From the cell containing the given text, extract its center point as (X, Y) coordinate. 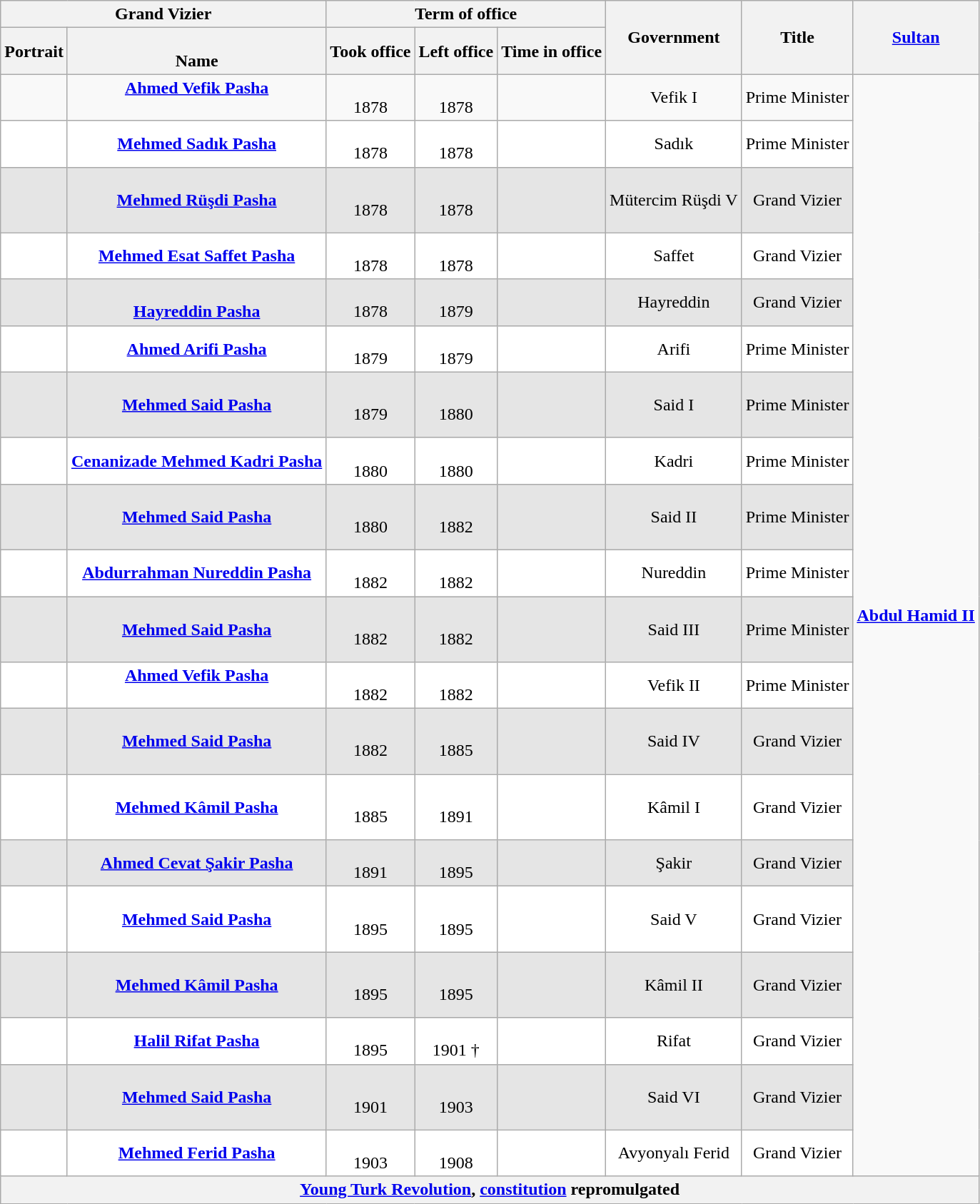
Sadık (674, 144)
Kadri (674, 461)
Young Turk Revolution, constitution repromulgated (490, 1190)
Said V (674, 919)
Saffet (674, 256)
Term of office (466, 14)
Cenanizade Mehmed Kadri Pasha (196, 461)
Portrait (34, 51)
Abdurrahman Nureddin Pasha (196, 572)
Said III (674, 629)
Ahmed Arifi Pasha (196, 348)
Left office (456, 51)
Kâmil II (674, 985)
Abdul Hamid II (916, 625)
Vefik II (674, 685)
Arifi (674, 348)
Mütercim Rüşdi V (674, 200)
Avyonyalı Ferid (674, 1153)
Government (674, 37)
Said II (674, 517)
Mehmed Ferid Pasha (196, 1153)
Mehmed Sadık Pasha (196, 144)
Time in office (552, 51)
Ahmed Cevat Şakir Pasha (196, 864)
Took office (370, 51)
Nureddin (674, 572)
Sultan (916, 37)
1901 (370, 1097)
1908 (456, 1153)
Mehmed Esat Saffet Pasha (196, 256)
Hayreddin (674, 303)
1901 † (456, 1041)
Halil Rifat Pasha (196, 1041)
Rifat (674, 1041)
Said I (674, 405)
Kâmil I (674, 807)
Title (797, 37)
Şakir (674, 864)
Hayreddin Pasha (196, 303)
Mehmed Rüşdi Pasha (196, 200)
Said VI (674, 1097)
Vefik I (674, 97)
Said IV (674, 742)
Name (196, 51)
